Determine the (x, y) coordinate at the center of the cell enclosing the given text.  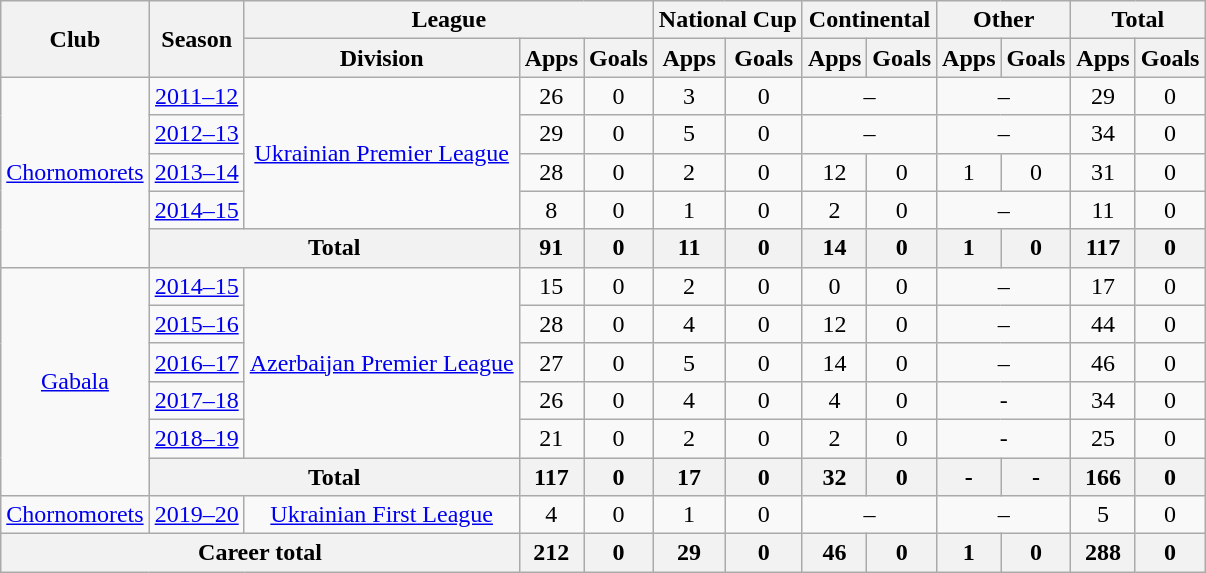
44 (1103, 324)
League (448, 20)
31 (1103, 172)
2018–19 (196, 438)
Gabala (75, 381)
91 (551, 248)
Other (1004, 20)
Club (75, 39)
Azerbaijan Premier League (382, 362)
2013–14 (196, 172)
15 (551, 286)
212 (551, 553)
Division (382, 58)
2016–17 (196, 362)
3 (689, 96)
2019–20 (196, 515)
2012–13 (196, 134)
Ukrainian Premier League (382, 153)
288 (1103, 553)
2015–16 (196, 324)
Season (196, 39)
Ukrainian First League (382, 515)
2011–12 (196, 96)
21 (551, 438)
32 (834, 477)
8 (551, 210)
Career total (260, 553)
National Cup (728, 20)
25 (1103, 438)
Continental (869, 20)
166 (1103, 477)
27 (551, 362)
2017–18 (196, 400)
